Return the (x, y) coordinate for the center point of the cell that contains the specified text.  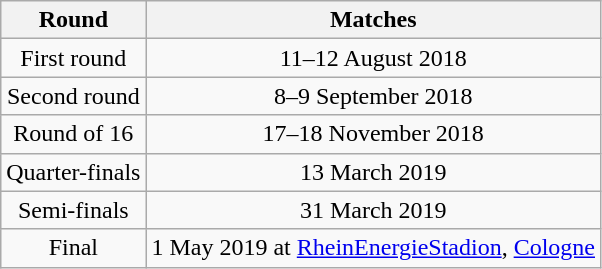
Semi-finals (74, 210)
Matches (374, 20)
31 March 2019 (374, 210)
First round (74, 58)
1 May 2019 at RheinEnergieStadion, Cologne (374, 248)
8–9 September 2018 (374, 96)
13 March 2019 (374, 172)
Quarter-finals (74, 172)
Second round (74, 96)
11–12 August 2018 (374, 58)
Round of 16 (74, 134)
Round (74, 20)
Final (74, 248)
17–18 November 2018 (374, 134)
